Return the (X, Y) coordinate for the center point of the cell that contains the specified text.  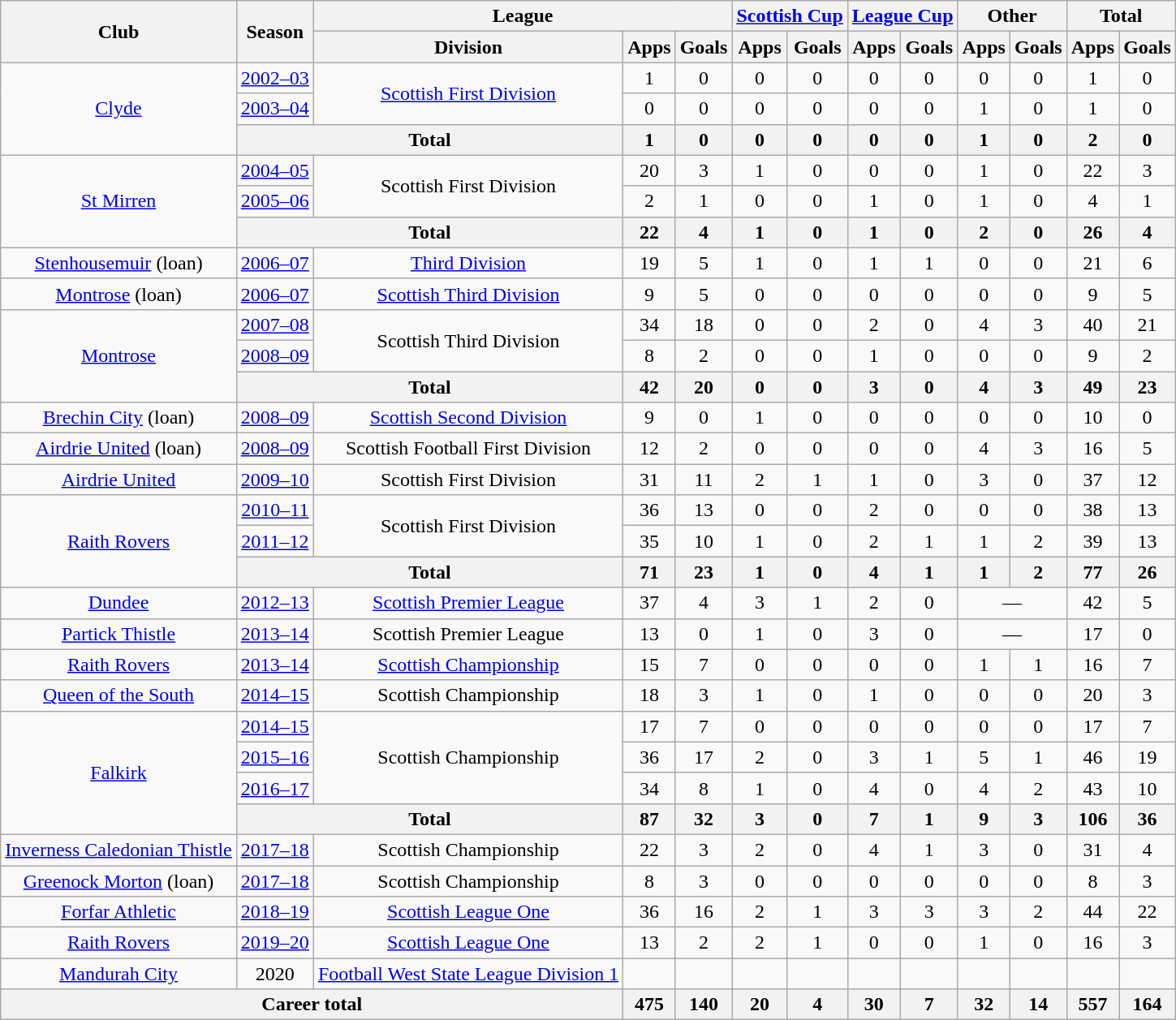
2010–11 (274, 510)
Season (274, 32)
6 (1148, 263)
30 (873, 1005)
140 (704, 1005)
2005–06 (274, 201)
2018–19 (274, 912)
2002–03 (274, 78)
2012–13 (274, 603)
Scottish Cup (790, 16)
77 (1092, 572)
Montrose (loan) (118, 294)
League Cup (902, 16)
2019–20 (274, 943)
Brechin City (loan) (118, 418)
2020 (274, 974)
475 (649, 1005)
2015–16 (274, 757)
2011–12 (274, 541)
87 (649, 819)
Stenhousemuir (loan) (118, 263)
46 (1092, 757)
164 (1148, 1005)
2003–04 (274, 109)
League (523, 16)
2016–17 (274, 788)
Montrose (118, 355)
Career total (312, 1005)
Third Division (467, 263)
Football West State League Division 1 (467, 974)
Falkirk (118, 773)
557 (1092, 1005)
Queen of the South (118, 695)
44 (1092, 912)
Greenock Morton (loan) (118, 880)
14 (1038, 1005)
2007–08 (274, 325)
Dundee (118, 603)
Partick Thistle (118, 634)
St Mirren (118, 201)
40 (1092, 325)
39 (1092, 541)
Club (118, 32)
106 (1092, 819)
Other (1012, 16)
Airdrie United (118, 480)
43 (1092, 788)
Inverness Caledonian Thistle (118, 850)
11 (704, 480)
Mandurah City (118, 974)
35 (649, 541)
71 (649, 572)
Scottish Football First Division (467, 449)
49 (1092, 387)
Scottish Second Division (467, 418)
15 (649, 665)
Airdrie United (loan) (118, 449)
38 (1092, 510)
Division (467, 47)
2004–05 (274, 170)
2009–10 (274, 480)
Forfar Athletic (118, 912)
Clyde (118, 109)
